Determine the [x, y] coordinate at the center of the cell enclosing the given text.  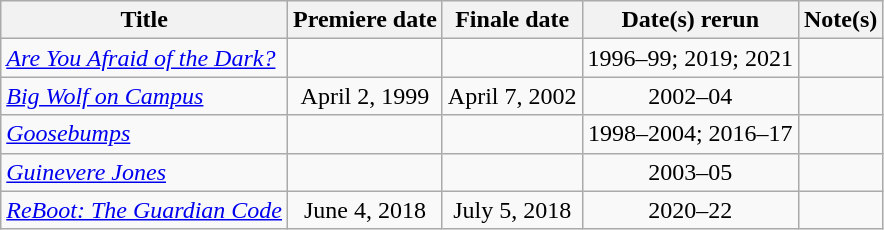
Goosebumps [144, 134]
Finale date [512, 20]
Guinevere Jones [144, 172]
Are You Afraid of the Dark? [144, 58]
July 5, 2018 [512, 210]
Big Wolf on Campus [144, 96]
April 7, 2002 [512, 96]
Title [144, 20]
1998–2004; 2016–17 [690, 134]
2002–04 [690, 96]
2020–22 [690, 210]
Date(s) rerun [690, 20]
2003–05 [690, 172]
April 2, 1999 [366, 96]
1996–99; 2019; 2021 [690, 58]
ReBoot: The Guardian Code [144, 210]
Note(s) [840, 20]
Premiere date [366, 20]
June 4, 2018 [366, 210]
